For the text-containing cell, return its midpoint in (x, y) coordinate format. 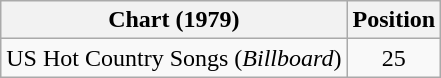
Chart (1979) (174, 20)
Position (394, 20)
25 (394, 58)
US Hot Country Songs (Billboard) (174, 58)
